Locate the cell with the specified text and output its (x, y) center coordinate. 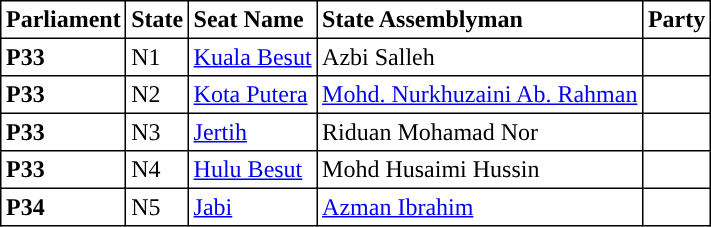
P34 (64, 207)
State Assemblyman (480, 20)
Azman Ibrahim (480, 207)
N4 (157, 170)
Jabi (252, 207)
Mohd. Nurkhuzaini Ab. Rahman (480, 95)
Jertih (252, 132)
State (157, 20)
N5 (157, 207)
Azbi Salleh (480, 57)
N1 (157, 57)
Mohd Husaimi Hussin (480, 170)
N3 (157, 132)
Parliament (64, 20)
Kota Putera (252, 95)
Party (677, 20)
N2 (157, 95)
Kuala Besut (252, 57)
Seat Name (252, 20)
Hulu Besut (252, 170)
Riduan Mohamad Nor (480, 132)
